Output the (x, y) coordinate of the center of the cell containing the given text.  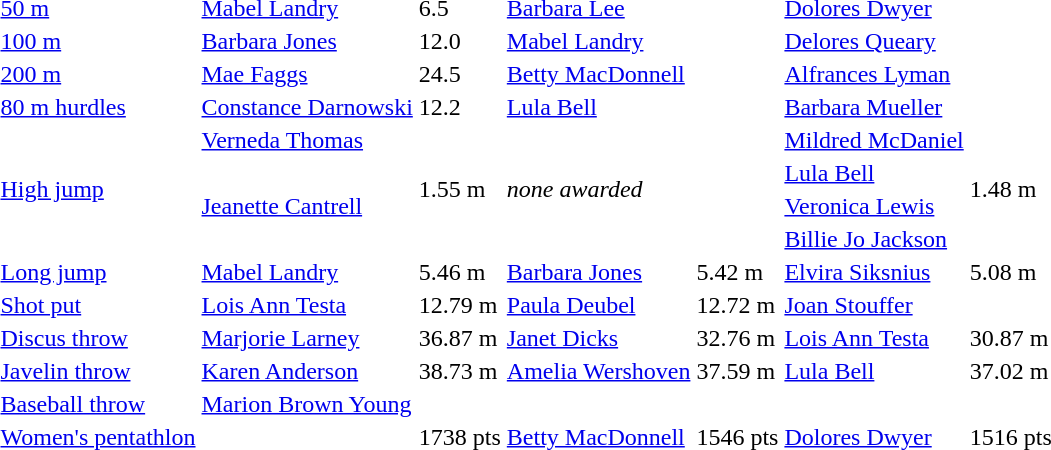
1.55 m (460, 190)
Marjorie Larney (307, 338)
Constance Darnowski (307, 107)
Paula Deubel (598, 305)
Delores Queary (874, 41)
Verneda Thomas (307, 140)
Mae Faggs (307, 74)
36.87 m (460, 338)
Karen Anderson (307, 371)
38.73 m (460, 371)
Amelia Wershoven (598, 371)
Billie Jo Jackson (874, 239)
Joan Stouffer (874, 305)
Mildred McDaniel (874, 140)
12.0 (460, 41)
5.46 m (460, 272)
Barbara Mueller (874, 107)
12.79 m (460, 305)
Janet Dicks (598, 338)
32.76 m (738, 338)
Betty MacDonnell (598, 74)
12.2 (460, 107)
none awarded (642, 190)
5.42 m (738, 272)
Elvira Siksnius (874, 272)
Veronica Lewis (874, 206)
24.5 (460, 74)
Jeanette Cantrell (307, 206)
12.72 m (738, 305)
37.59 m (738, 371)
Marion Brown Young (307, 404)
Alfrances Lyman (874, 74)
